Scan for the cell matching the given text and deliver its [x, y] coordinate at center. 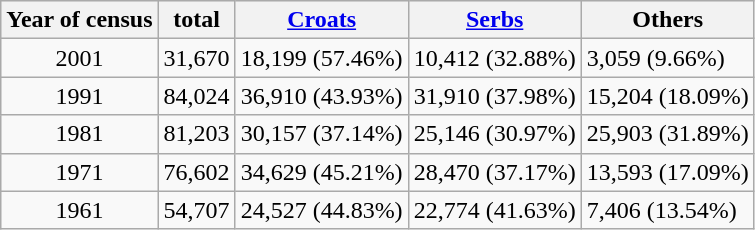
22,774 (41.63%) [494, 210]
1961 [80, 210]
31,670 [196, 58]
31,910 (37.98%) [494, 96]
Serbs [494, 20]
Croats [322, 20]
10,412 (32.88%) [494, 58]
30,157 (37.14%) [322, 134]
24,527 (44.83%) [322, 210]
2001 [80, 58]
54,707 [196, 210]
84,024 [196, 96]
1981 [80, 134]
18,199 (57.46%) [322, 58]
15,204 (18.09%) [668, 96]
28,470 (37.17%) [494, 172]
1971 [80, 172]
25,903 (31.89%) [668, 134]
81,203 [196, 134]
36,910 (43.93%) [322, 96]
34,629 (45.21%) [322, 172]
76,602 [196, 172]
3,059 (9.66%) [668, 58]
7,406 (13.54%) [668, 210]
25,146 (30.97%) [494, 134]
1991 [80, 96]
Others [668, 20]
Year of census [80, 20]
13,593 (17.09%) [668, 172]
total [196, 20]
